From the cell containing the given text, extract its center point as [x, y] coordinate. 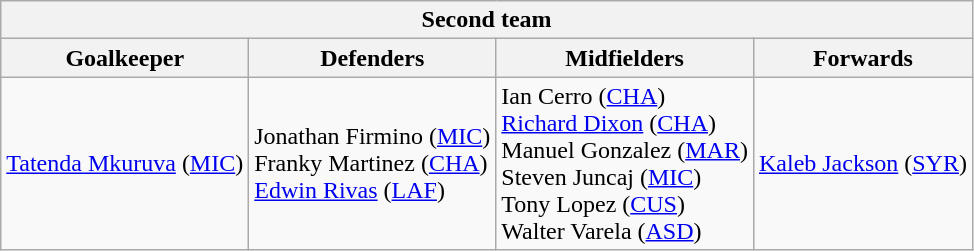
Defenders [372, 58]
Forwards [862, 58]
Tatenda Mkuruva (MIC) [125, 164]
Goalkeeper [125, 58]
Kaleb Jackson (SYR) [862, 164]
Second team [487, 20]
Midfielders [625, 58]
Ian Cerro (CHA) Richard Dixon (CHA) Manuel Gonzalez (MAR) Steven Juncaj (MIC) Tony Lopez (CUS) Walter Varela (ASD) [625, 164]
Jonathan Firmino (MIC) Franky Martinez (CHA) Edwin Rivas (LAF) [372, 164]
